From the cell containing the given text, extract its center point as (X, Y) coordinate. 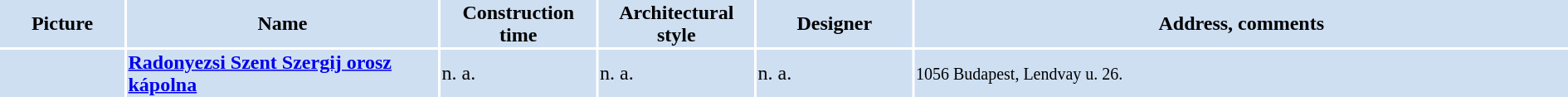
Address, comments (1241, 23)
Picture (62, 23)
Radonyezsi Szent Szergij orosz kápolna (282, 73)
Name (282, 23)
Construction time (519, 23)
Architectural style (677, 23)
1056 Budapest, Lendvay u. 26. (1241, 73)
Designer (835, 23)
